Capture the cell that displays the provided text and extract its [X, Y] central coordinate. 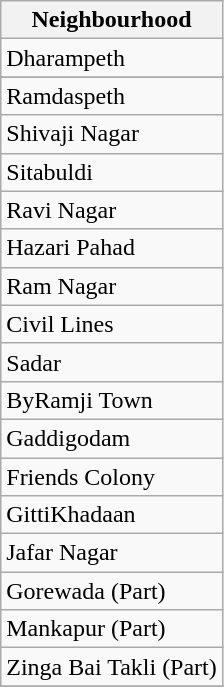
Dharampeth [112, 58]
Gorewada (Part) [112, 591]
Sitabuldi [112, 172]
Shivaji Nagar [112, 134]
Gaddigodam [112, 438]
Mankapur (Part) [112, 629]
Ram Nagar [112, 286]
Hazari Pahad [112, 248]
Ravi Nagar [112, 210]
Friends Colony [112, 477]
Civil Lines [112, 324]
Zinga Bai Takli (Part) [112, 667]
Neighbourhood [112, 20]
GittiKhadaan [112, 515]
Sadar [112, 362]
Jafar Nagar [112, 553]
ByRamji Town [112, 400]
Ramdaspeth [112, 96]
